Return [X, Y] of the center of cell containing provided text 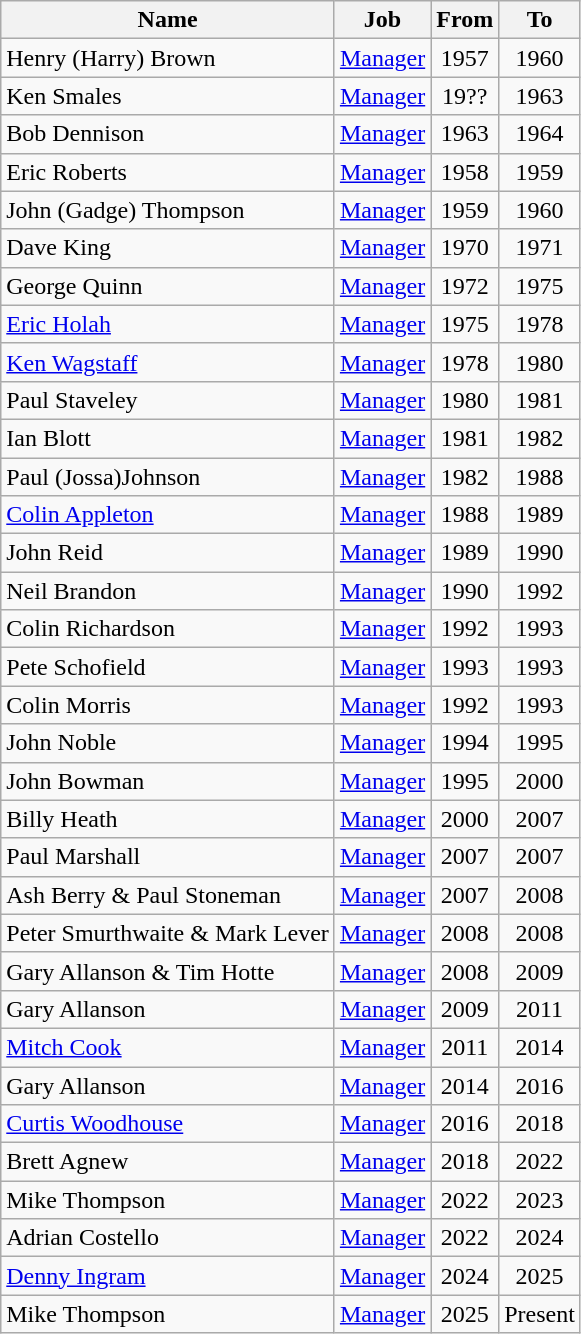
Ian Blott [168, 438]
Colin Appleton [168, 515]
Denny Ingram [168, 1276]
1971 [540, 248]
To [540, 20]
Mitch Cook [168, 1047]
1964 [540, 134]
Eric Holah [168, 324]
Ken Smales [168, 96]
Henry (Harry) Brown [168, 58]
Bob Dennison [168, 134]
2023 [540, 1200]
1958 [465, 172]
From [465, 20]
Eric Roberts [168, 172]
Colin Morris [168, 705]
John Reid [168, 553]
Billy Heath [168, 819]
Ash Berry & Paul Stoneman [168, 895]
Paul (Jossa)Johnson [168, 477]
Name [168, 20]
Pete Schofield [168, 667]
George Quinn [168, 286]
Peter Smurthwaite & Mark Lever [168, 933]
Neil Brandon [168, 591]
1972 [465, 286]
John (Gadge) Thompson [168, 210]
Paul Marshall [168, 857]
1957 [465, 58]
Curtis Woodhouse [168, 1124]
Paul Staveley [168, 400]
Ken Wagstaff [168, 362]
Job [382, 20]
Gary Allanson & Tim Hotte [168, 971]
Dave King [168, 248]
John Bowman [168, 781]
Colin Richardson [168, 629]
Brett Agnew [168, 1162]
19?? [465, 96]
Adrian Costello [168, 1238]
John Noble [168, 743]
1994 [465, 743]
Present [540, 1314]
1970 [465, 248]
